Provide the (X, Y) coordinate of the cell's center where the given text is located.  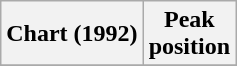
Peakposition (189, 34)
Chart (1992) (72, 34)
